Scan for the cell matching the given text and deliver its (x, y) coordinate at center. 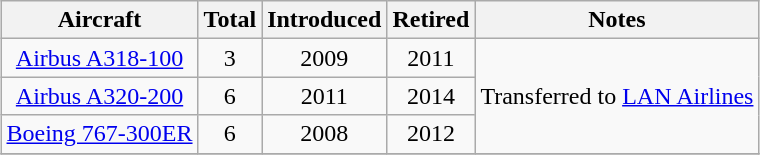
3 (230, 58)
Airbus A320-200 (100, 96)
Total (230, 20)
Retired (431, 20)
2014 (431, 96)
Boeing 767-300ER (100, 134)
2009 (324, 58)
Notes (617, 20)
Airbus A318-100 (100, 58)
Aircraft (100, 20)
Transferred to LAN Airlines (617, 96)
2008 (324, 134)
Introduced (324, 20)
2012 (431, 134)
